Find where the given text appears and provide that cell's center as (x, y) coordinate. 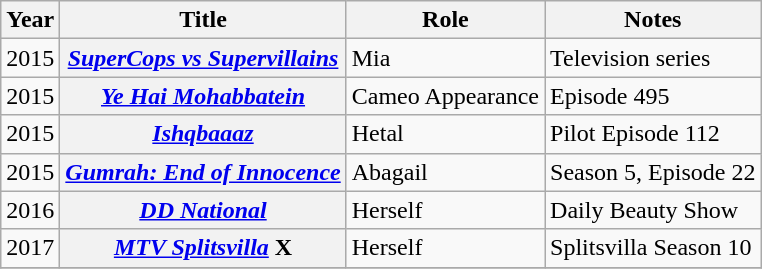
Season 5, Episode 22 (653, 172)
2016 (30, 210)
Daily Beauty Show (653, 210)
Cameo Appearance (445, 96)
MTV Splitsvilla X (203, 248)
Gumrah: End of Innocence (203, 172)
Ye Hai Mohabbatein (203, 96)
Ishqbaaaz (203, 134)
Episode 495 (653, 96)
Splitsvilla Season 10 (653, 248)
DD National (203, 210)
Year (30, 20)
Television series (653, 58)
Title (203, 20)
Mia (445, 58)
Hetal (445, 134)
Pilot Episode 112 (653, 134)
Role (445, 20)
SuperCops vs Supervillains (203, 58)
Notes (653, 20)
2017 (30, 248)
Abagail (445, 172)
